Identify which cell holds the provided text, then report its (X, Y) central coordinate. 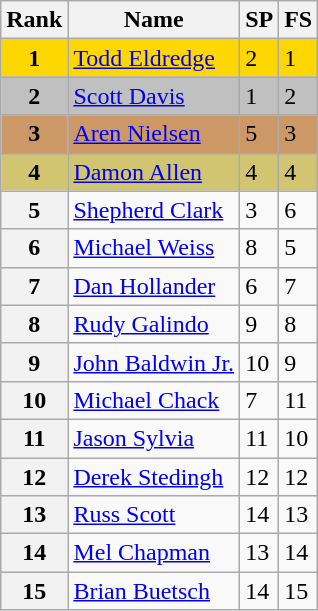
Rudy Galindo (154, 324)
Derek Stedingh (154, 477)
FS (298, 20)
Name (154, 20)
Dan Hollander (154, 286)
Michael Weiss (154, 248)
Rank (34, 20)
Damon Allen (154, 172)
Russ Scott (154, 515)
Jason Sylvia (154, 438)
SP (260, 20)
Scott Davis (154, 96)
John Baldwin Jr. (154, 362)
Shepherd Clark (154, 210)
Todd Eldredge (154, 58)
Aren Nielsen (154, 134)
Mel Chapman (154, 553)
Michael Chack (154, 400)
Brian Buetsch (154, 591)
